For the text-containing cell, return its midpoint in (X, Y) coordinate format. 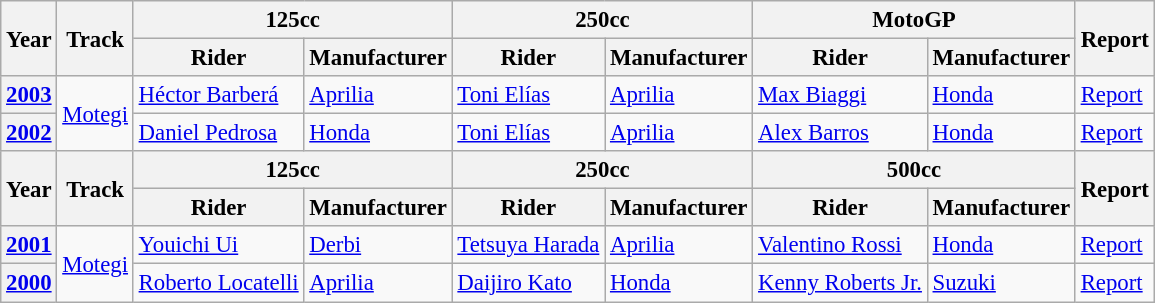
Suzuki (1001, 283)
Daniel Pedrosa (218, 133)
Daijiro Kato (528, 283)
2001 (29, 245)
2003 (29, 95)
2002 (29, 133)
Youichi Ui (218, 245)
500cc (914, 170)
Tetsuya Harada (528, 245)
Max Biaggi (840, 95)
Alex Barros (840, 133)
MotoGP (914, 20)
Roberto Locatelli (218, 283)
Derbi (378, 245)
Kenny Roberts Jr. (840, 283)
Héctor Barberá (218, 95)
2000 (29, 283)
Valentino Rossi (840, 245)
